Scan for the cell matching the given text and deliver its [X, Y] coordinate at center. 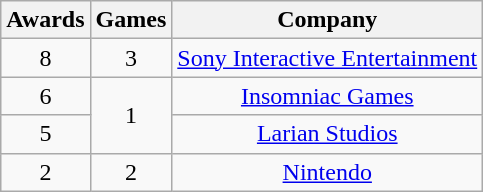
8 [46, 58]
1 [131, 115]
Sony Interactive Entertainment [328, 58]
Games [131, 20]
Nintendo [328, 172]
Company [328, 20]
Awards [46, 20]
3 [131, 58]
Insomniac Games [328, 96]
6 [46, 96]
Larian Studios [328, 134]
5 [46, 134]
